Extract the (x, y) coordinate from the center of the cell holding the provided text.  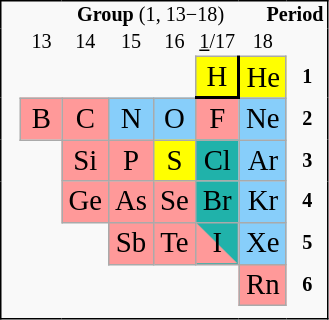
Xe (262, 244)
As (132, 202)
14 (86, 43)
1/17 (217, 43)
6 (307, 284)
Ar (262, 160)
3 (307, 160)
Group (1, 13−18) (150, 15)
S (175, 160)
Cl (217, 160)
Sb (132, 244)
I (217, 244)
18 (262, 43)
15 (132, 43)
H (217, 78)
O (175, 118)
13 (42, 43)
5 (307, 244)
F (217, 118)
1 (307, 78)
He (262, 78)
Ge (86, 202)
C (86, 118)
P (132, 160)
4 (307, 202)
Period (284, 15)
2 (307, 118)
Te (175, 244)
Si (86, 160)
B (42, 118)
Br (217, 202)
Se (175, 202)
N (132, 118)
Kr (262, 202)
16 (175, 43)
Rn (262, 284)
Ne (262, 118)
